Detect which cell encompasses the target text, then output its [X, Y] center coordinate. 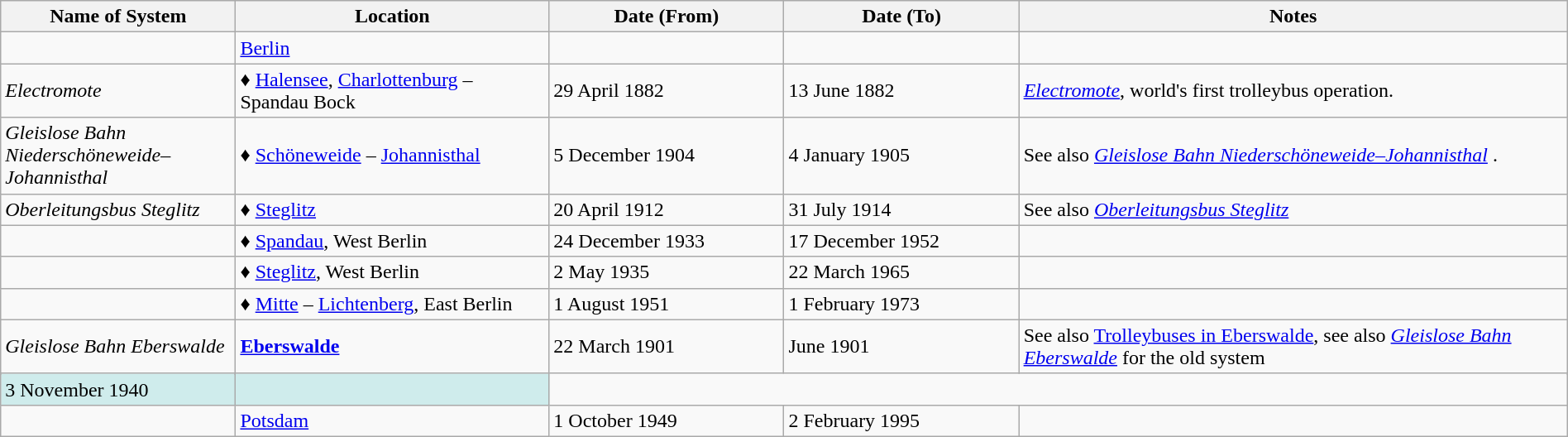
♦ Steglitz, West Berlin [392, 272]
♦ Mitte – Lichtenberg, East Berlin [392, 304]
Name of System [118, 17]
1 February 1973 [901, 304]
31 July 1914 [901, 209]
See also Trolleybuses in Eberswalde, see also Gleislose Bahn Eberswalde for the old system [1293, 346]
June 1901 [901, 346]
♦ Halensee, Charlottenburg – Spandau Bock [392, 91]
4 January 1905 [901, 156]
♦ Schöneweide – Johannisthal [392, 156]
♦ Steglitz [392, 209]
17 December 1952 [901, 241]
Electromote [118, 91]
See also Oberleitungsbus Steglitz [1293, 209]
20 April 1912 [667, 209]
Berlin [392, 48]
3 November 1940 [118, 389]
2 February 1995 [901, 420]
Oberleitungsbus Steglitz [118, 209]
1 October 1949 [667, 420]
Notes [1293, 17]
Gleislose Bahn Niederschöneweide–Johannisthal [118, 156]
Potsdam [392, 420]
See also Gleislose Bahn Niederschöneweide–Johannisthal . [1293, 156]
Electromote, world's first trolleybus operation. [1293, 91]
22 March 1901 [667, 346]
♦ Spandau, West Berlin [392, 241]
2 May 1935 [667, 272]
Date (To) [901, 17]
5 December 1904 [667, 156]
1 August 1951 [667, 304]
29 April 1882 [667, 91]
24 December 1933 [667, 241]
Date (From) [667, 17]
Eberswalde [392, 346]
Gleislose Bahn Eberswalde [118, 346]
13 June 1882 [901, 91]
22 March 1965 [901, 272]
Location [392, 17]
